For the text-containing cell, return its midpoint in [X, Y] coordinate format. 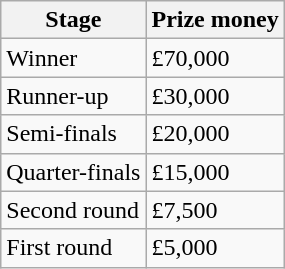
£15,000 [215, 172]
First round [74, 248]
Stage [74, 20]
Semi-finals [74, 134]
£7,500 [215, 210]
Runner-up [74, 96]
£30,000 [215, 96]
£5,000 [215, 248]
£70,000 [215, 58]
Winner [74, 58]
£20,000 [215, 134]
Prize money [215, 20]
Second round [74, 210]
Quarter-finals [74, 172]
